Output the [x, y] coordinate of the center of the cell containing the given text.  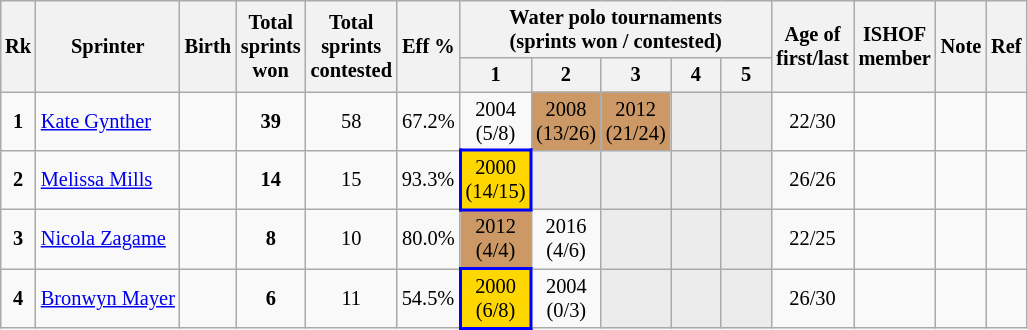
Ref [1006, 46]
80.0% [428, 238]
Nicola Zagame [108, 238]
2012(4/4) [496, 238]
Sprinter [108, 46]
Water polo tournaments(sprints won / contested) [616, 29]
15 [352, 180]
11 [352, 298]
22/25 [812, 238]
2004(0/3) [566, 298]
Birth [208, 46]
26/30 [812, 298]
Totalsprintscontested [352, 46]
93.3% [428, 180]
2000(14/15) [496, 180]
58 [352, 121]
Kate Gynther [108, 121]
Rk [18, 46]
54.5% [428, 298]
39 [271, 121]
Melissa Mills [108, 180]
10 [352, 238]
67.2% [428, 121]
6 [271, 298]
8 [271, 238]
2016(4/6) [566, 238]
22/30 [812, 121]
Age offirst/last [812, 46]
Eff % [428, 46]
26/26 [812, 180]
14 [271, 180]
2012(21/24) [636, 121]
2008(13/26) [566, 121]
Note [961, 46]
ISHOFmember [895, 46]
Bronwyn Mayer [108, 298]
2004(5/8) [496, 121]
Totalsprintswon [271, 46]
2000(6/8) [496, 298]
5 [746, 75]
